For the text-containing cell, return its midpoint in (X, Y) coordinate format. 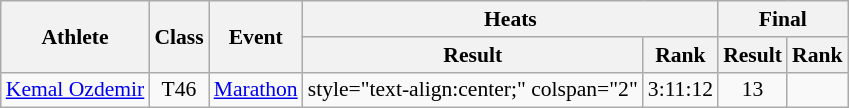
Athlete (76, 36)
Class (178, 36)
Kemal Ozdemir (76, 90)
style="text-align:center;" colspan="2" (473, 90)
Marathon (256, 90)
T46 (178, 90)
13 (752, 90)
Final (782, 19)
Heats (510, 19)
Event (256, 36)
3:11:12 (680, 90)
